Pinpoint the cell where the given text exists, returning its [X, Y] midpoint coordinate. 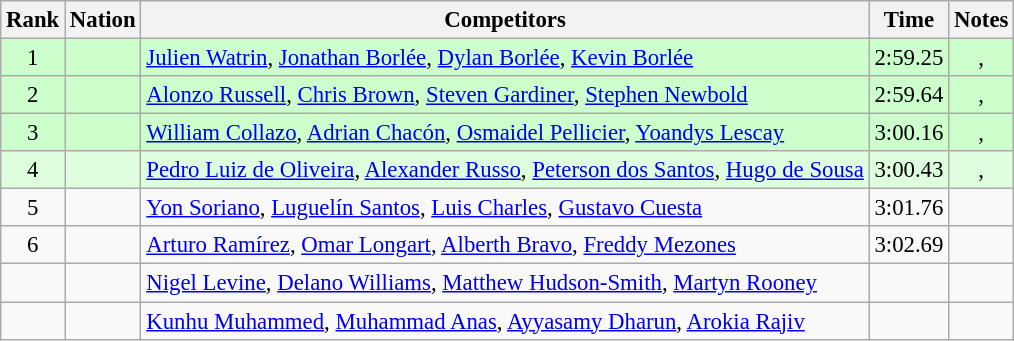
3 [33, 133]
William Collazo, Adrian Chacón, Osmaidel Pellicier, Yoandys Lescay [505, 133]
Yon Soriano, Luguelín Santos, Luis Charles, Gustavo Cuesta [505, 208]
4 [33, 170]
Julien Watrin, Jonathan Borlée, Dylan Borlée, Kevin Borlée [505, 58]
Competitors [505, 20]
Pedro Luiz de Oliveira, Alexander Russo, Peterson dos Santos, Hugo de Sousa [505, 170]
Nigel Levine, Delano Williams, Matthew Hudson-Smith, Martyn Rooney [505, 283]
3:00.16 [909, 133]
1 [33, 58]
5 [33, 208]
Alonzo Russell, Chris Brown, Steven Gardiner, Stephen Newbold [505, 95]
2:59.25 [909, 58]
3:01.76 [909, 208]
3:02.69 [909, 245]
2:59.64 [909, 95]
Notes [982, 20]
Kunhu Muhammed, Muhammad Anas, Ayyasamy Dharun, Arokia Rajiv [505, 321]
Rank [33, 20]
Nation [103, 20]
Time [909, 20]
3:00.43 [909, 170]
6 [33, 245]
Arturo Ramírez, Omar Longart, Alberth Bravo, Freddy Mezones [505, 245]
2 [33, 95]
